Output the (X, Y) coordinate of the center of the cell containing the given text.  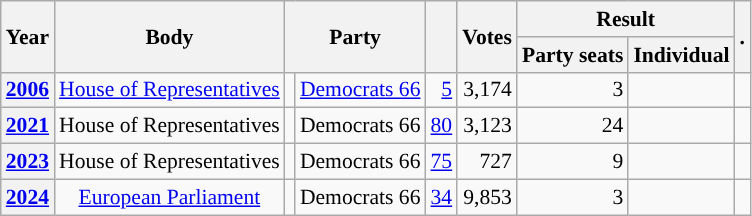
Result (626, 19)
European Parliament (170, 197)
2024 (28, 197)
2006 (28, 90)
5 (442, 90)
Body (170, 36)
9 (572, 162)
9,853 (487, 197)
Year (28, 36)
. (742, 36)
80 (442, 126)
727 (487, 162)
3,174 (487, 90)
Party (356, 36)
Votes (487, 36)
Individual (681, 55)
34 (442, 197)
75 (442, 162)
Party seats (572, 55)
2023 (28, 162)
3,123 (487, 126)
2021 (28, 126)
24 (572, 126)
